From the cell containing the given text, extract its center point as [X, Y] coordinate. 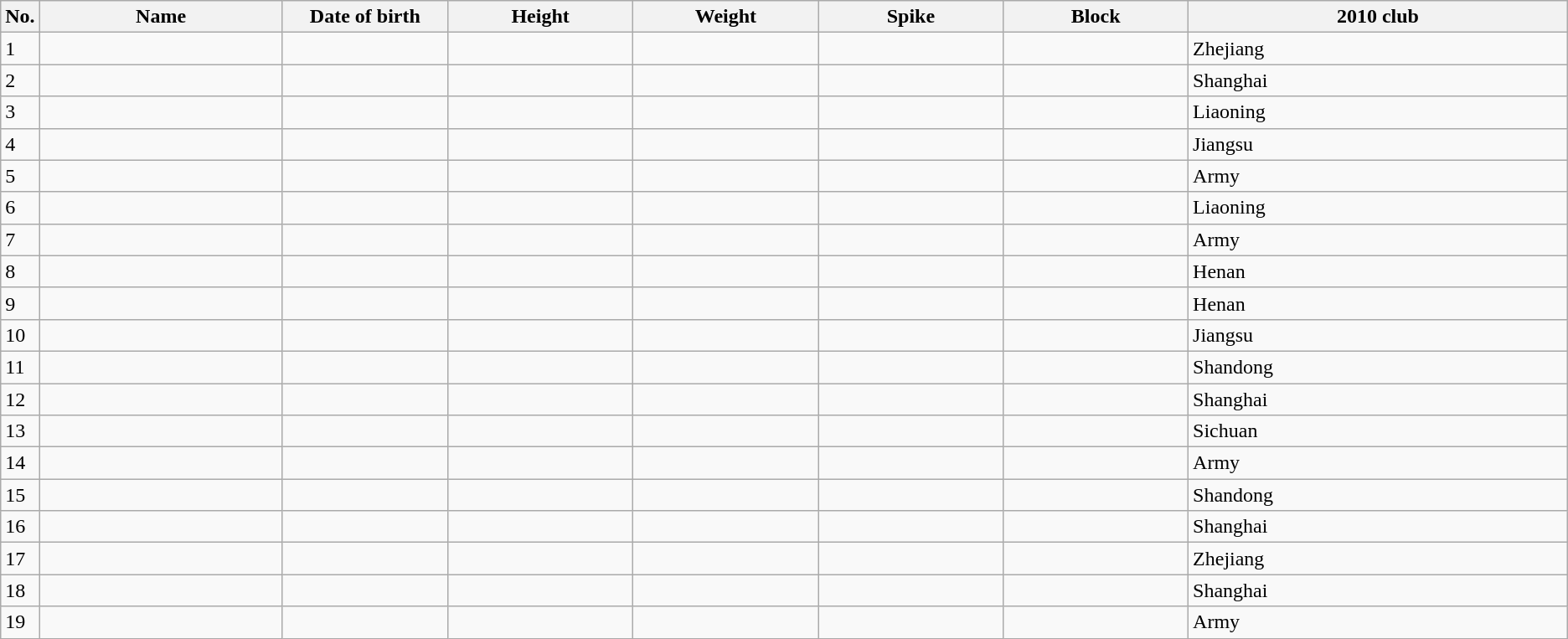
2010 club [1379, 17]
4 [20, 144]
11 [20, 367]
16 [20, 527]
15 [20, 495]
1 [20, 49]
2 [20, 80]
7 [20, 240]
Block [1096, 17]
Name [161, 17]
8 [20, 271]
6 [20, 208]
Sichuan [1379, 431]
19 [20, 622]
17 [20, 559]
Height [541, 17]
3 [20, 112]
Weight [725, 17]
10 [20, 335]
No. [20, 17]
5 [20, 176]
Spike [911, 17]
12 [20, 399]
13 [20, 431]
18 [20, 590]
9 [20, 303]
14 [20, 463]
Date of birth [365, 17]
